Return (X, Y) of the center of cell containing provided text 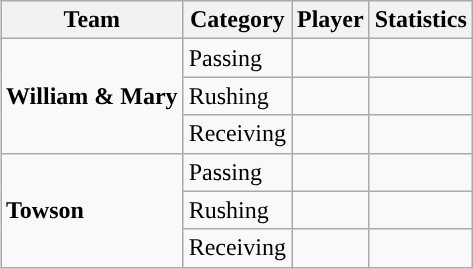
Statistics (420, 20)
Category (237, 20)
Player (331, 20)
William & Mary (92, 96)
Towson (92, 210)
Team (92, 20)
